Find where the given text appears and provide that cell's center as [x, y] coordinate. 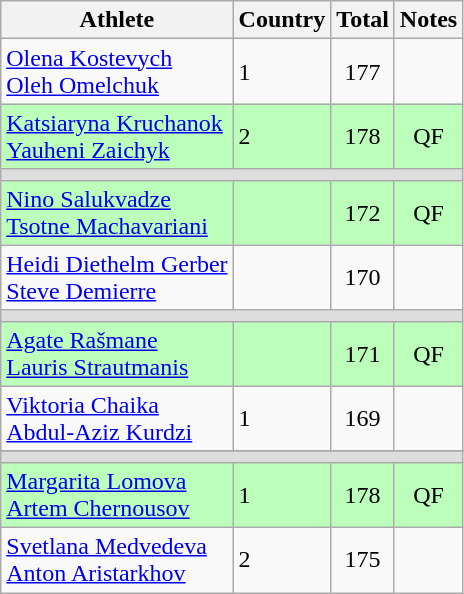
172 [363, 212]
Olena KostevychOleh Omelchuk [117, 72]
Nino SalukvadzeTsotne Machavariani [117, 212]
171 [363, 354]
Margarita LomovaArtem Chernousov [117, 494]
Notes [428, 20]
Katsiaryna KruchanokYauheni Zaichyk [117, 136]
Svetlana MedvedevaAnton Aristarkhov [117, 560]
175 [363, 560]
Heidi Diethelm GerberSteve Demierre [117, 278]
170 [363, 278]
169 [363, 418]
Athlete [117, 20]
Viktoria ChaikaAbdul-Aziz Kurdzi [117, 418]
Agate RašmaneLauris Strautmanis [117, 354]
Country [282, 20]
Total [363, 20]
177 [363, 72]
